Find where the given text appears and provide that cell's center as (X, Y) coordinate. 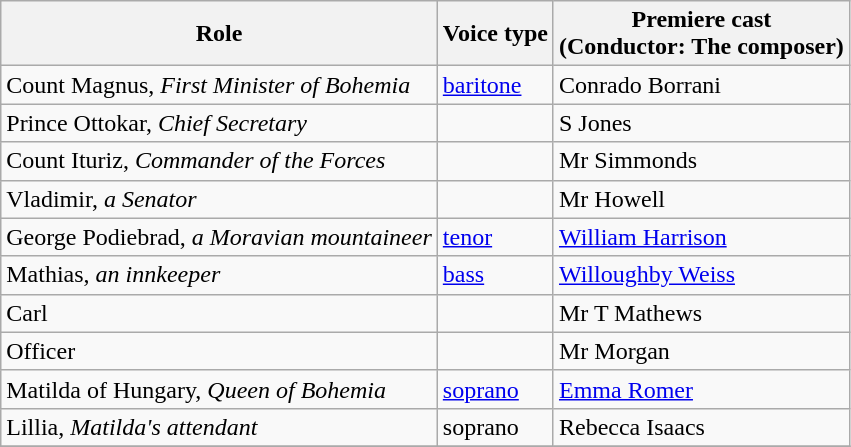
William Harrison (701, 237)
Premiere cast(Conductor: The composer) (701, 34)
tenor (495, 237)
Count Ituriz, Commander of the Forces (220, 161)
Mr Howell (701, 199)
Willoughby Weiss (701, 275)
Lillia, Matilda's attendant (220, 427)
Mr T Mathews (701, 313)
George Podiebrad, a Moravian mountaineer (220, 237)
Vladimir, a Senator (220, 199)
bass (495, 275)
Role (220, 34)
Mr Morgan (701, 351)
Emma Romer (701, 389)
Count Magnus, First Minister of Bohemia (220, 85)
Mr Simmonds (701, 161)
Officer (220, 351)
S Jones (701, 123)
baritone (495, 85)
Matilda of Hungary, Queen of Bohemia (220, 389)
Prince Ottokar, Chief Secretary (220, 123)
Voice type (495, 34)
Conrado Borrani (701, 85)
Carl (220, 313)
Mathias, an innkeeper (220, 275)
Rebecca Isaacs (701, 427)
